Locate the cell with the specified text and output its [x, y] center coordinate. 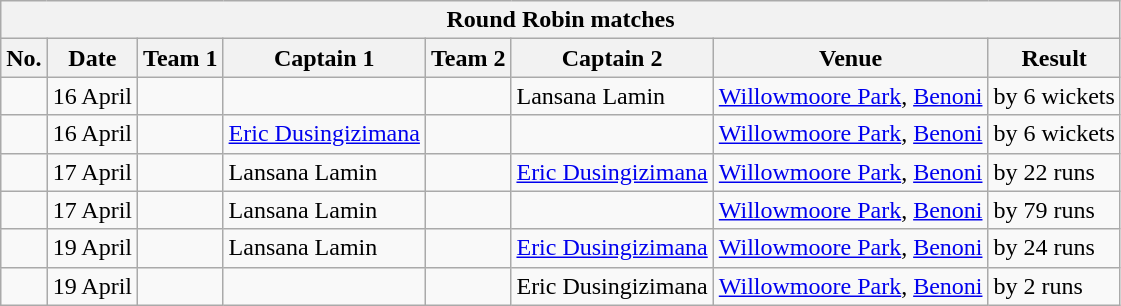
Round Robin matches [561, 20]
Result [1054, 58]
Venue [850, 58]
by 79 runs [1054, 210]
No. [24, 58]
Date [92, 58]
Team 2 [468, 58]
Team 1 [181, 58]
Captain 1 [324, 58]
by 22 runs [1054, 172]
Captain 2 [612, 58]
by 2 runs [1054, 286]
by 24 runs [1054, 248]
